Return the (X, Y) coordinate for the center point of the cell that contains the specified text.  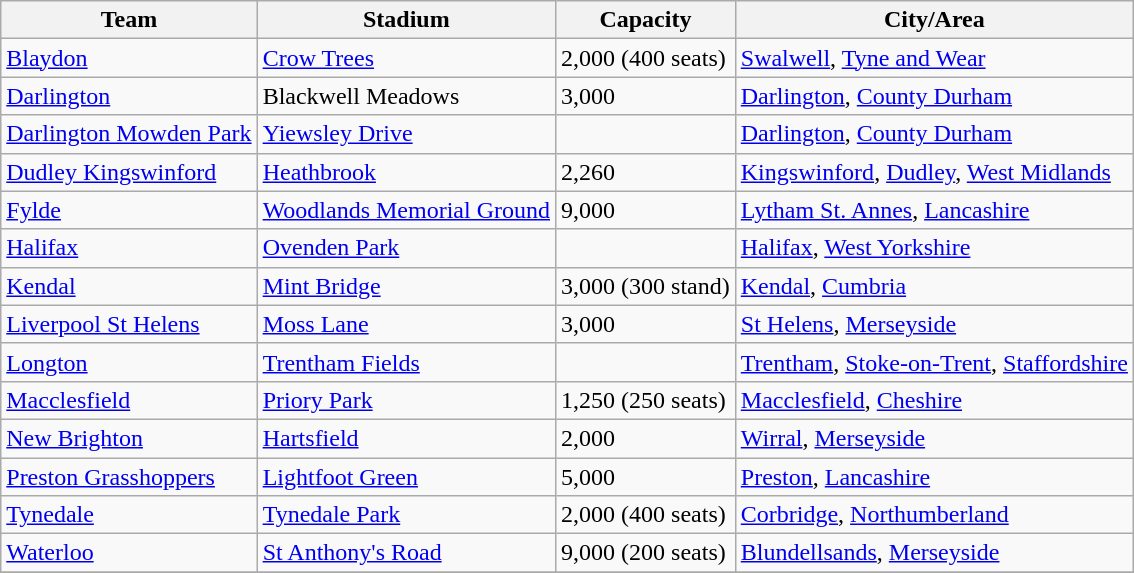
Ovenden Park (406, 248)
Kendal (129, 286)
Fylde (129, 210)
Liverpool St Helens (129, 324)
St Anthony's Road (406, 553)
Capacity (646, 20)
Waterloo (129, 553)
Dudley Kingswinford (129, 172)
Preston, Lancashire (934, 477)
Mint Bridge (406, 286)
Tynedale Park (406, 515)
Trentham, Stoke-on-Trent, Staffordshire (934, 362)
St Helens, Merseyside (934, 324)
Darlington (129, 96)
Longton (129, 362)
Macclesfield, Cheshire (934, 400)
Macclesfield (129, 400)
Wirral, Merseyside (934, 438)
Hartsfield (406, 438)
Moss Lane (406, 324)
Stadium (406, 20)
Blackwell Meadows (406, 96)
Lytham St. Annes, Lancashire (934, 210)
Tynedale (129, 515)
Yiewsley Drive (406, 134)
Darlington Mowden Park (129, 134)
2,000 (646, 438)
Lightfoot Green (406, 477)
9,000 (200 seats) (646, 553)
New Brighton (129, 438)
Trentham Fields (406, 362)
Kendal, Cumbria (934, 286)
Heathbrook (406, 172)
2,260 (646, 172)
Halifax (129, 248)
Kingswinford, Dudley, West Midlands (934, 172)
3,000 (300 stand) (646, 286)
Swalwell, Tyne and Wear (934, 58)
Corbridge, Northumberland (934, 515)
Woodlands Memorial Ground (406, 210)
Preston Grasshoppers (129, 477)
City/Area (934, 20)
Priory Park (406, 400)
Crow Trees (406, 58)
Blaydon (129, 58)
5,000 (646, 477)
1,250 (250 seats) (646, 400)
Team (129, 20)
9,000 (646, 210)
Blundellsands, Merseyside (934, 553)
Halifax, West Yorkshire (934, 248)
